Search for the cell housing the specified text and yield its [x, y] center coordinate. 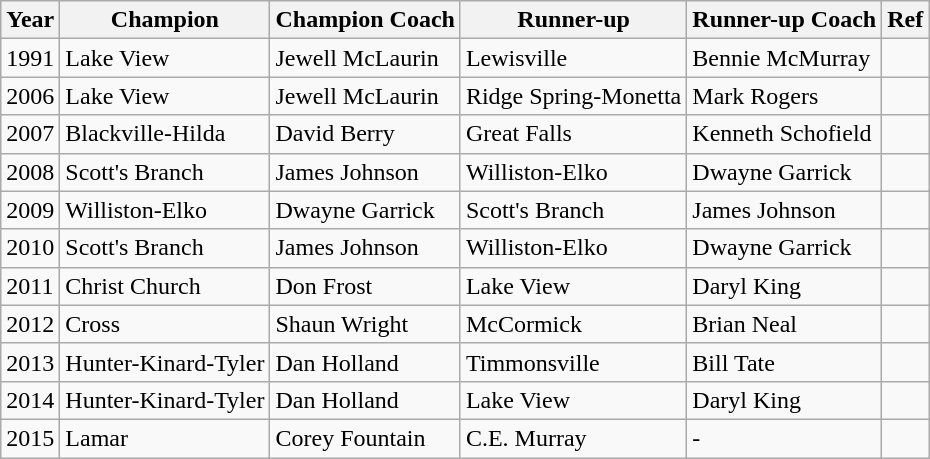
Lewisville [573, 58]
2009 [30, 210]
Corey Fountain [365, 438]
C.E. Murray [573, 438]
Blackville-Hilda [165, 134]
Great Falls [573, 134]
Mark Rogers [784, 96]
Runner-up Coach [784, 20]
Runner-up [573, 20]
Year [30, 20]
2013 [30, 362]
Brian Neal [784, 324]
2011 [30, 286]
2012 [30, 324]
McCormick [573, 324]
2015 [30, 438]
Kenneth Schofield [784, 134]
2008 [30, 172]
Lamar [165, 438]
Shaun Wright [365, 324]
Champion [165, 20]
2006 [30, 96]
Ridge Spring-Monetta [573, 96]
Champion Coach [365, 20]
Cross [165, 324]
Timmonsville [573, 362]
2010 [30, 248]
1991 [30, 58]
2014 [30, 400]
2007 [30, 134]
Bennie McMurray [784, 58]
- [784, 438]
David Berry [365, 134]
Ref [906, 20]
Christ Church [165, 286]
Don Frost [365, 286]
Bill Tate [784, 362]
